Find where the given text appears and provide that cell's center as [X, Y] coordinate. 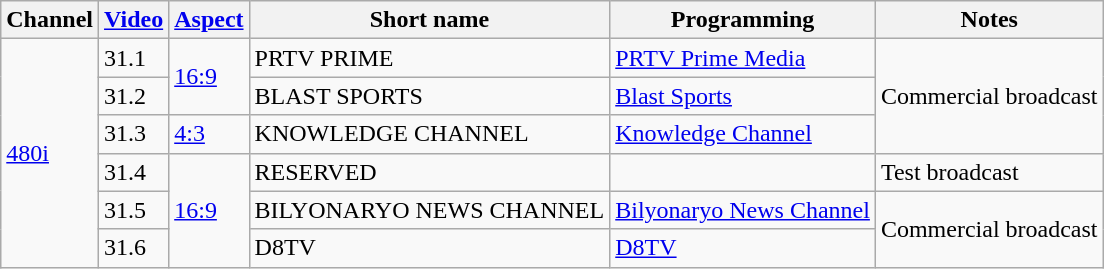
BILYONARYO NEWS CHANNEL [430, 210]
31.1 [134, 58]
Video [134, 20]
4:3 [209, 134]
Test broadcast [989, 172]
31.2 [134, 96]
31.5 [134, 210]
PRTV Prime Media [743, 58]
Aspect [209, 20]
Notes [989, 20]
KNOWLEDGE CHANNEL [430, 134]
Blast Sports [743, 96]
31.6 [134, 248]
31.3 [134, 134]
Bilyonaryo News Channel [743, 210]
Knowledge Channel [743, 134]
31.4 [134, 172]
RESERVED [430, 172]
Channel [50, 20]
Programming [743, 20]
PRTV PRIME [430, 58]
480i [50, 153]
Short name [430, 20]
BLAST SPORTS [430, 96]
